For the text-containing cell, return its midpoint in (x, y) coordinate format. 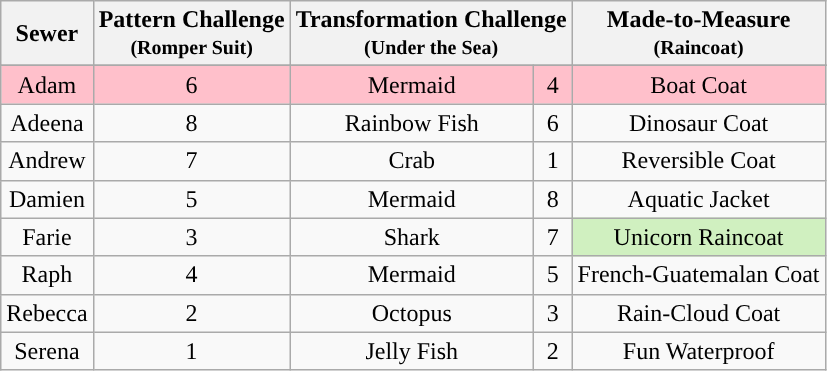
Sewer (47, 34)
Aquatic Jacket (698, 199)
Adam (47, 85)
Serena (47, 351)
Damien (47, 199)
Raph (47, 275)
Made-to-Measure(Raincoat) (698, 34)
Farie (47, 237)
Transformation Challenge(Under the Sea) (431, 34)
Rainbow Fish (412, 123)
French-Guatemalan Coat (698, 275)
Boat Coat (698, 85)
Reversible Coat (698, 161)
Andrew (47, 161)
Octopus (412, 313)
Crab (412, 161)
Pattern Challenge(Romper Suit) (192, 34)
Shark (412, 237)
Rebecca (47, 313)
Adeena (47, 123)
Fun Waterproof (698, 351)
Unicorn Raincoat (698, 237)
Rain-Cloud Coat (698, 313)
Dinosaur Coat (698, 123)
Jelly Fish (412, 351)
